Scan for the cell matching the given text and deliver its (X, Y) coordinate at center. 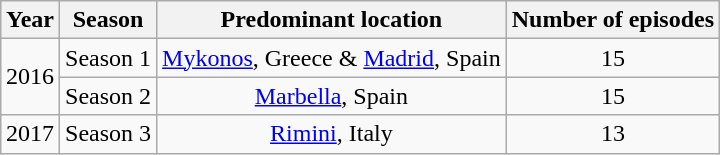
Year (30, 20)
Season 3 (108, 134)
Season 1 (108, 58)
Season (108, 20)
2017 (30, 134)
Mykonos, Greece & Madrid, Spain (332, 58)
Marbella, Spain (332, 96)
13 (612, 134)
Season 2 (108, 96)
2016 (30, 77)
Predominant location (332, 20)
Number of episodes (612, 20)
Rimini, Italy (332, 134)
